Capture the cell that displays the provided text and extract its (x, y) central coordinate. 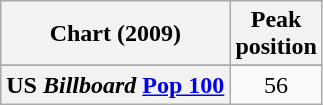
56 (276, 85)
US Billboard Pop 100 (116, 85)
Peakposition (276, 34)
Chart (2009) (116, 34)
